Detect which cell encompasses the target text, then output its [x, y] center coordinate. 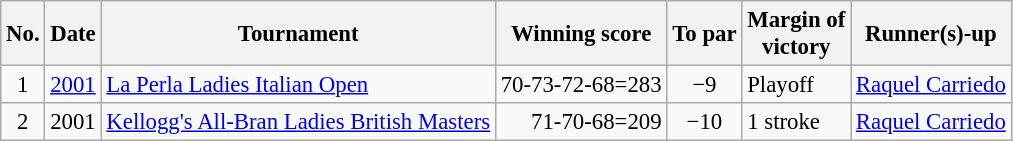
−9 [704, 85]
2 [23, 122]
Tournament [298, 34]
71-70-68=209 [581, 122]
La Perla Ladies Italian Open [298, 85]
Kellogg's All-Bran Ladies British Masters [298, 122]
1 [23, 85]
Margin ofvictory [796, 34]
Date [73, 34]
Playoff [796, 85]
−10 [704, 122]
To par [704, 34]
Runner(s)-up [932, 34]
Winning score [581, 34]
70-73-72-68=283 [581, 85]
1 stroke [796, 122]
No. [23, 34]
